Scan for the cell matching the given text and deliver its (X, Y) coordinate at center. 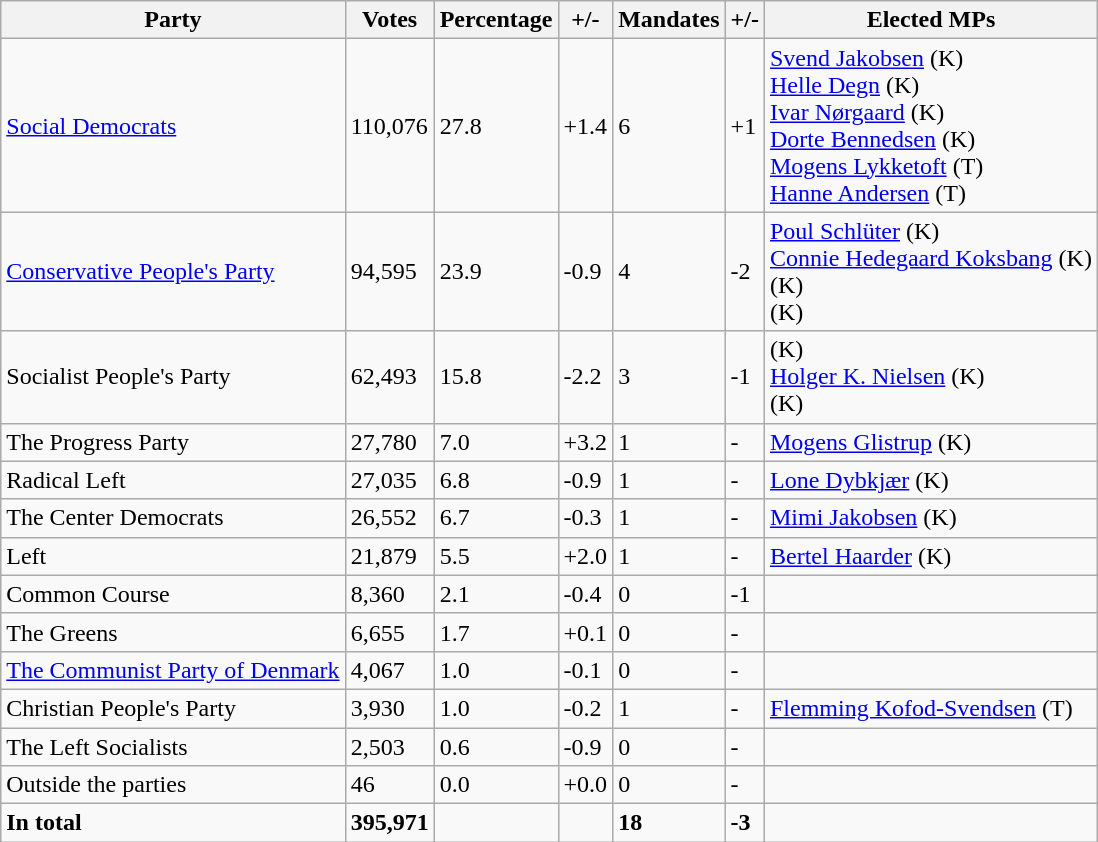
3 (669, 377)
(K)Holger K. Nielsen (K) (K) (930, 377)
26,552 (390, 518)
4 (669, 272)
+2.0 (586, 556)
6 (669, 126)
+3.2 (586, 442)
15.8 (496, 377)
7.0 (496, 442)
3,930 (390, 708)
Left (173, 556)
Percentage (496, 20)
2,503 (390, 747)
5.5 (496, 556)
6.7 (496, 518)
27,035 (390, 480)
27,780 (390, 442)
In total (173, 823)
21,879 (390, 556)
-2 (744, 272)
Mogens Glistrup (K) (930, 442)
395,971 (390, 823)
Elected MPs (930, 20)
6.8 (496, 480)
Flemming Kofod-Svendsen (T) (930, 708)
Svend Jakobsen (K)Helle Degn (K)Ivar Nørgaard (K)Dorte Bennedsen (K)Mogens Lykketoft (T)Hanne Andersen (T) (930, 126)
110,076 (390, 126)
+0.1 (586, 632)
-2.2 (586, 377)
0.6 (496, 747)
4,067 (390, 670)
Social Democrats (173, 126)
Poul Schlüter (K)Connie Hedegaard Koksbang (K) (K) (K) (930, 272)
Common Course (173, 594)
2.1 (496, 594)
Party (173, 20)
Votes (390, 20)
1.7 (496, 632)
Bertel Haarder (K) (930, 556)
Mimi Jakobsen (K) (930, 518)
6,655 (390, 632)
Radical Left (173, 480)
62,493 (390, 377)
-0.2 (586, 708)
Christian People's Party (173, 708)
46 (390, 785)
27.8 (496, 126)
8,360 (390, 594)
+1 (744, 126)
The Greens (173, 632)
-0.3 (586, 518)
Outside the parties (173, 785)
23.9 (496, 272)
+0.0 (586, 785)
Lone Dybkjær (K) (930, 480)
-0.1 (586, 670)
The Progress Party (173, 442)
+1.4 (586, 126)
-0.4 (586, 594)
The Communist Party of Denmark (173, 670)
0.0 (496, 785)
-3 (744, 823)
The Left Socialists (173, 747)
The Center Democrats (173, 518)
Socialist People's Party (173, 377)
Conservative People's Party (173, 272)
Mandates (669, 20)
18 (669, 823)
94,595 (390, 272)
